Determine the (X, Y) coordinate at the center of the cell enclosing the given text.  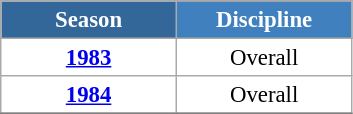
Season (89, 20)
1984 (89, 95)
Discipline (264, 20)
1983 (89, 58)
